Provide the (x, y) coordinate of the cell's center where the given text is located.  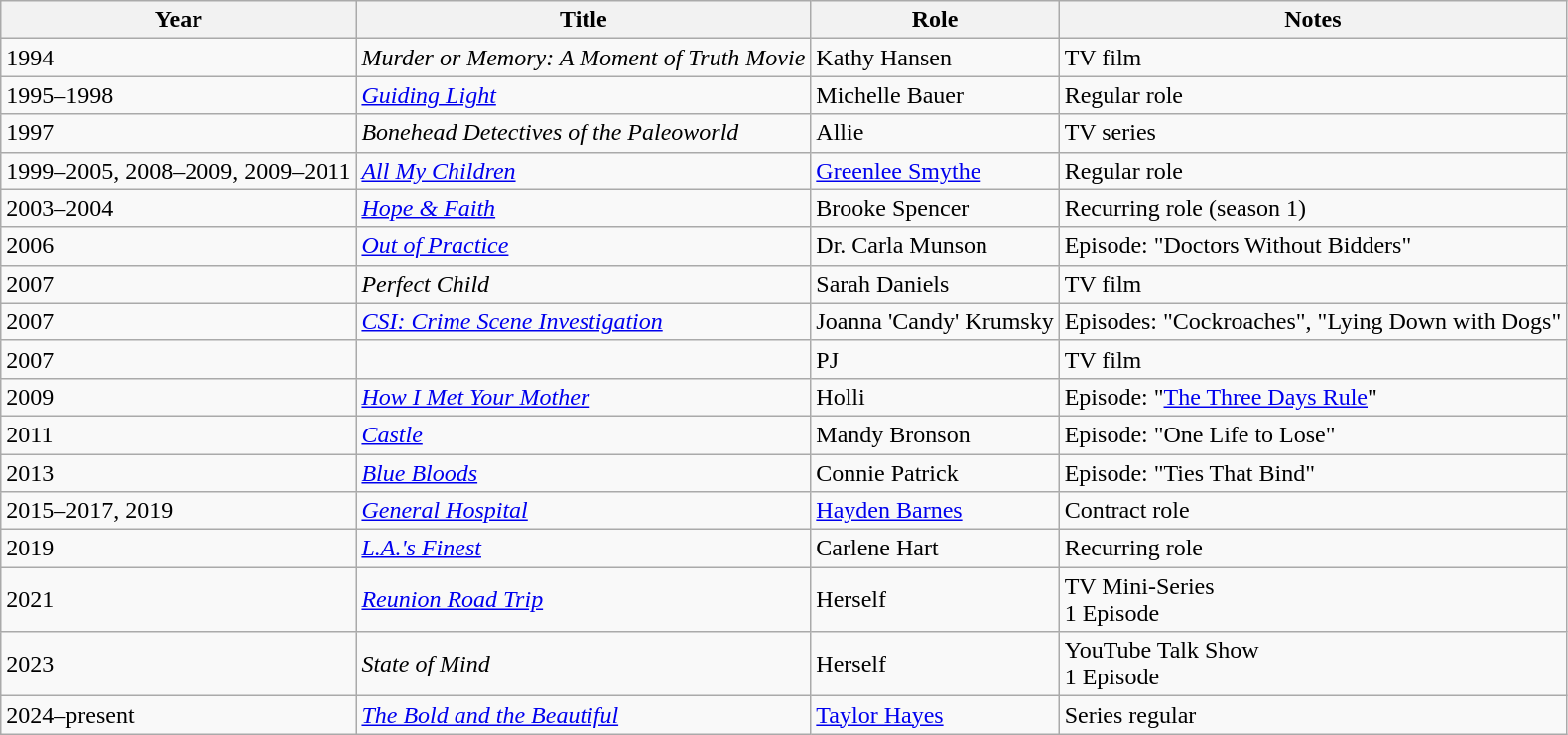
The Bold and the Beautiful (584, 715)
Holli (935, 397)
Brooke Spencer (935, 208)
2021 (179, 599)
Sarah Daniels (935, 284)
TV Mini-Series1 Episode (1313, 599)
2015–2017, 2019 (179, 511)
State of Mind (584, 665)
YouTube Talk Show1 Episode (1313, 665)
Mandy Bronson (935, 434)
2003–2004 (179, 208)
How I Met Your Mother (584, 397)
Reunion Road Trip (584, 599)
Year (179, 20)
Bonehead Detectives of the Paleoworld (584, 133)
Recurring role (season 1) (1313, 208)
Hayden Barnes (935, 511)
Episode: "Ties That Bind" (1313, 473)
Castle (584, 434)
CSI: Crime Scene Investigation (584, 321)
1995–1998 (179, 95)
Title (584, 20)
Michelle Bauer (935, 95)
Joanna 'Candy' Krumsky (935, 321)
PJ (935, 359)
Carlene Hart (935, 549)
Role (935, 20)
TV series (1313, 133)
2011 (179, 434)
Taylor Hayes (935, 715)
2006 (179, 246)
1999–2005, 2008–2009, 2009–2011 (179, 171)
Allie (935, 133)
Hope & Faith (584, 208)
2009 (179, 397)
Guiding Light (584, 95)
Greenlee Smythe (935, 171)
General Hospital (584, 511)
All My Children (584, 171)
Connie Patrick (935, 473)
Notes (1313, 20)
Dr. Carla Munson (935, 246)
2023 (179, 665)
Out of Practice (584, 246)
Blue Bloods (584, 473)
Kathy Hansen (935, 58)
Episode: "One Life to Lose" (1313, 434)
2013 (179, 473)
2019 (179, 549)
L.A.'s Finest (584, 549)
Episodes: "Cockroaches", "Lying Down with Dogs" (1313, 321)
Recurring role (1313, 549)
2024–present (179, 715)
Perfect Child (584, 284)
Murder or Memory: A Moment of Truth Movie (584, 58)
Contract role (1313, 511)
Episode: "The Three Days Rule" (1313, 397)
Series regular (1313, 715)
Episode: "Doctors Without Bidders" (1313, 246)
1994 (179, 58)
1997 (179, 133)
